Search for the cell housing the specified text and yield its [X, Y] center coordinate. 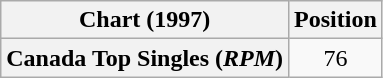
Canada Top Singles (RPM) [145, 58]
76 [336, 58]
Chart (1997) [145, 20]
Position [336, 20]
